Scan for the cell matching the given text and deliver its [X, Y] coordinate at center. 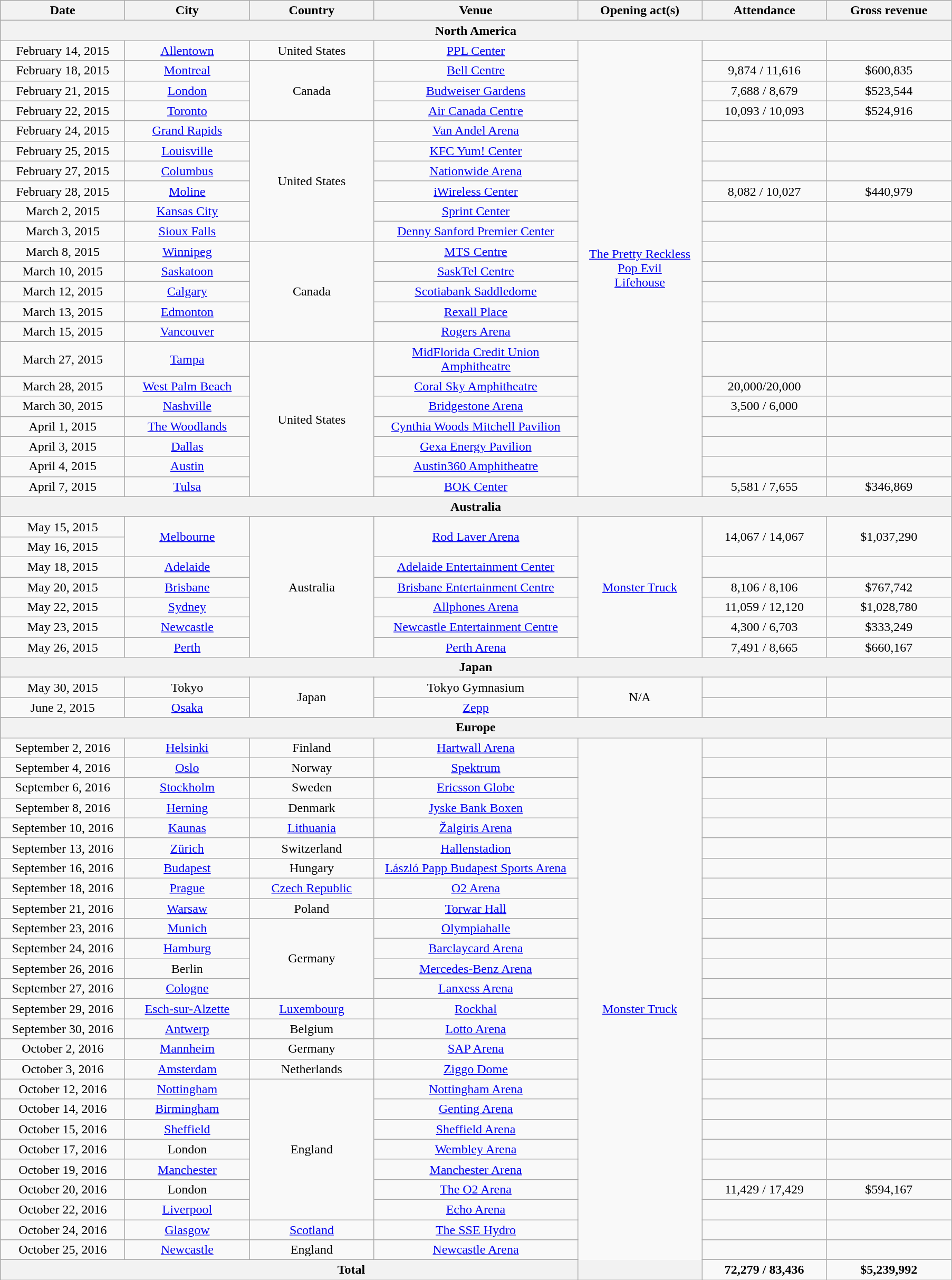
Newcastle Arena [476, 1250]
Adelaide Entertainment Center [476, 567]
Kaunas [187, 828]
Toronto [187, 111]
February 25, 2015 [63, 151]
BOK Center [476, 486]
Sprint Center [476, 211]
7,491 / 8,665 [764, 647]
Tulsa [187, 486]
October 12, 2016 [63, 1089]
Cynthia Woods Mitchell Pavilion [476, 426]
West Palm Beach [187, 386]
Genting Arena [476, 1109]
Ziggo Dome [476, 1069]
PPL Center [476, 51]
Munich [187, 929]
$333,249 [889, 627]
Bell Centre [476, 71]
Perth Arena [476, 647]
September 27, 2016 [63, 989]
9,874 / 11,616 [764, 71]
October 17, 2016 [63, 1149]
October 19, 2016 [63, 1169]
14,067 / 14,067 [764, 537]
$1,037,290 [889, 537]
$346,869 [889, 486]
Sioux Falls [187, 231]
Belgium [312, 1029]
Torwar Hall [476, 908]
$660,167 [889, 647]
September 30, 2016 [63, 1029]
Tokyo [187, 687]
Manchester Arena [476, 1169]
Hallenstadion [476, 848]
February 18, 2015 [63, 71]
Brisbane Entertainment Centre [476, 587]
February 21, 2015 [63, 91]
Winnipeg [187, 252]
Montreal [187, 71]
September 18, 2016 [63, 888]
Amsterdam [187, 1069]
Scotiabank Saddledome [476, 292]
Kansas City [187, 211]
Van Andel Arena [476, 131]
Luxembourg [312, 1009]
September 24, 2016 [63, 949]
Louisville [187, 151]
February 22, 2015 [63, 111]
Lanxess Arena [476, 989]
72,279 / 83,436 [764, 1270]
March 13, 2015 [63, 312]
László Papp Budapest Sports Arena [476, 868]
Tokyo Gymnasium [476, 687]
4,300 / 6,703 [764, 627]
O2 Arena [476, 888]
Country [312, 11]
$5,239,992 [889, 1270]
The Pretty Reckless Pop Evil Lifehouse [640, 269]
June 2, 2015 [63, 708]
Denmark [312, 808]
Cologne [187, 989]
Budapest [187, 868]
March 28, 2015 [63, 386]
October 24, 2016 [63, 1230]
N/A [640, 698]
Allentown [187, 51]
Budweiser Gardens [476, 91]
October 25, 2016 [63, 1250]
Rod Laver Arena [476, 537]
October 14, 2016 [63, 1109]
Mannheim [187, 1049]
Perth [187, 647]
Nottingham [187, 1089]
March 30, 2015 [63, 406]
September 10, 2016 [63, 828]
September 8, 2016 [63, 808]
SaskTel Centre [476, 272]
Allphones Arena [476, 607]
Oslo [187, 768]
Venue [476, 11]
$523,544 [889, 91]
May 18, 2015 [63, 567]
$767,742 [889, 587]
March 12, 2015 [63, 292]
May 26, 2015 [63, 647]
Osaka [187, 708]
Sheffield Arena [476, 1129]
Gross revenue [889, 11]
February 27, 2015 [63, 171]
March 10, 2015 [63, 272]
5,581 / 7,655 [764, 486]
11,429 / 17,429 [764, 1189]
May 30, 2015 [63, 687]
Total [351, 1270]
Herning [187, 808]
Poland [312, 908]
Echo Arena [476, 1209]
Tampa [187, 359]
Dallas [187, 446]
Liverpool [187, 1209]
September 23, 2016 [63, 929]
Nashville [187, 406]
Antwerp [187, 1029]
October 20, 2016 [63, 1189]
KFC Yum! Center [476, 151]
Rockhal [476, 1009]
Barclaycard Arena [476, 949]
Helsinki [187, 748]
September 6, 2016 [63, 788]
The SSE Hydro [476, 1230]
September 16, 2016 [63, 868]
Netherlands [312, 1069]
Czech Republic [312, 888]
8,106 / 8,106 [764, 587]
October 2, 2016 [63, 1049]
$440,979 [889, 191]
Edmonton [187, 312]
Vancouver [187, 332]
April 4, 2015 [63, 466]
The Woodlands [187, 426]
Columbus [187, 171]
Hartwall Arena [476, 748]
Olympiahalle [476, 929]
Denny Sanford Premier Center [476, 231]
Melbourne [187, 537]
Lotto Arena [476, 1029]
October 22, 2016 [63, 1209]
MidFlorida Credit Union Amphitheatre [476, 359]
Lithuania [312, 828]
October 15, 2016 [63, 1129]
Esch-sur-Alzette [187, 1009]
Nottingham Arena [476, 1089]
May 22, 2015 [63, 607]
October 3, 2016 [63, 1069]
Hungary [312, 868]
Saskatoon [187, 272]
SAP Arena [476, 1049]
Birmingham [187, 1109]
Sydney [187, 607]
Glasgow [187, 1230]
May 20, 2015 [63, 587]
Scotland [312, 1230]
Warsaw [187, 908]
Manchester [187, 1169]
September 2, 2016 [63, 748]
Austin360 Amphitheatre [476, 466]
Austin [187, 466]
11,059 / 12,120 [764, 607]
March 15, 2015 [63, 332]
Stockholm [187, 788]
May 15, 2015 [63, 527]
Norway [312, 768]
10,093 / 10,093 [764, 111]
May 16, 2015 [63, 547]
September 4, 2016 [63, 768]
Rexall Place [476, 312]
Grand Rapids [187, 131]
Newcastle Entertainment Centre [476, 627]
$524,916 [889, 111]
Mercedes-Benz Arena [476, 969]
Attendance [764, 11]
Adelaide [187, 567]
September 21, 2016 [63, 908]
$1,028,780 [889, 607]
September 13, 2016 [63, 848]
March 8, 2015 [63, 252]
Ericsson Globe [476, 788]
Finland [312, 748]
Zürich [187, 848]
September 26, 2016 [63, 969]
Gexa Energy Pavilion [476, 446]
Žalgiris Arena [476, 828]
3,500 / 6,000 [764, 406]
March 27, 2015 [63, 359]
$600,835 [889, 71]
The O2 Arena [476, 1189]
8,082 / 10,027 [764, 191]
City [187, 11]
Hamburg [187, 949]
February 14, 2015 [63, 51]
Jyske Bank Boxen [476, 808]
Opening act(s) [640, 11]
Date [63, 11]
April 7, 2015 [63, 486]
7,688 / 8,679 [764, 91]
March 3, 2015 [63, 231]
Europe [476, 728]
Zepp [476, 708]
Wembley Arena [476, 1149]
Calgary [187, 292]
North America [476, 31]
Brisbane [187, 587]
iWireless Center [476, 191]
MTS Centre [476, 252]
Coral Sky Amphitheatre [476, 386]
Sheffield [187, 1129]
February 28, 2015 [63, 191]
Nationwide Arena [476, 171]
Moline [187, 191]
20,000/20,000 [764, 386]
March 2, 2015 [63, 211]
Sweden [312, 788]
Rogers Arena [476, 332]
Berlin [187, 969]
April 3, 2015 [63, 446]
Air Canada Centre [476, 111]
February 24, 2015 [63, 131]
Switzerland [312, 848]
$594,167 [889, 1189]
May 23, 2015 [63, 627]
April 1, 2015 [63, 426]
Spektrum [476, 768]
Bridgestone Arena [476, 406]
September 29, 2016 [63, 1009]
Prague [187, 888]
